Locate the cell with the specified text and output its [x, y] center coordinate. 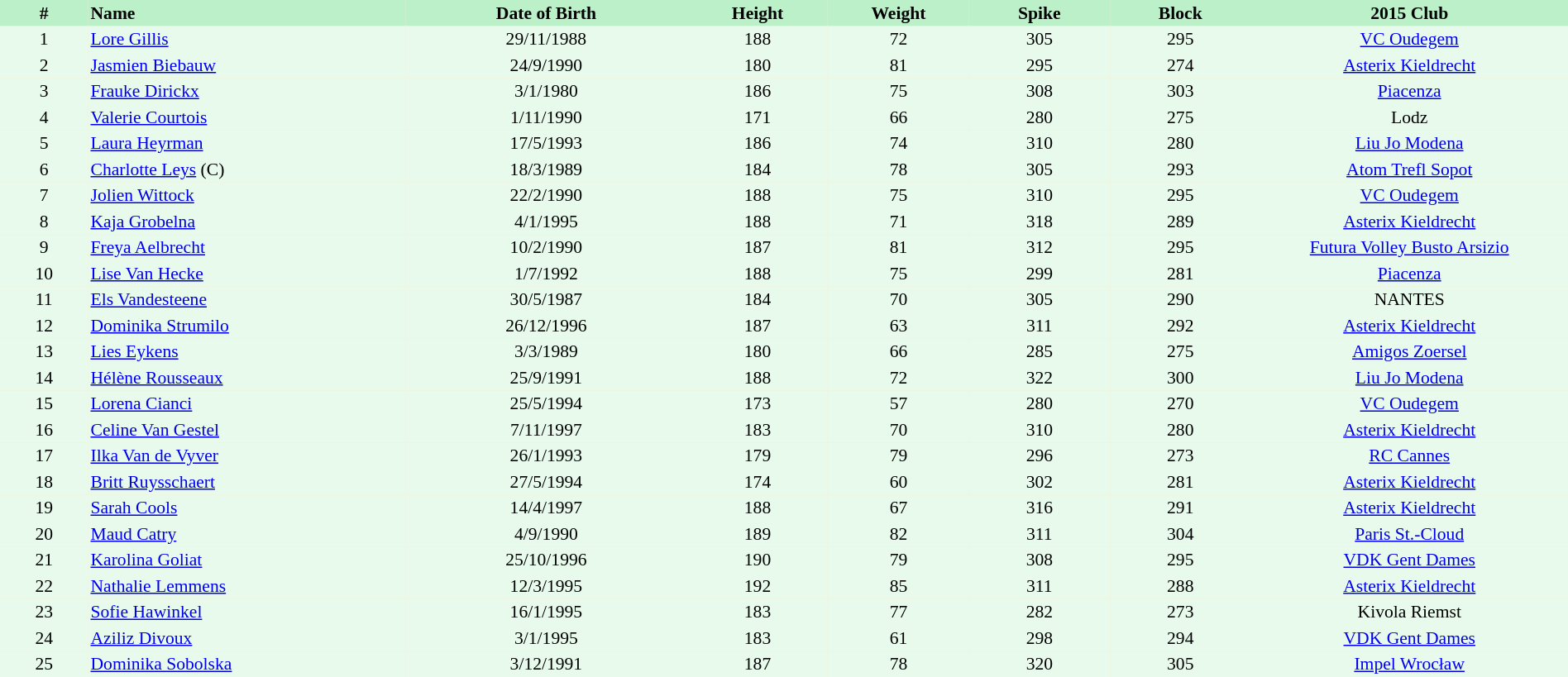
27/5/1994 [546, 482]
15 [44, 403]
17 [44, 456]
Ilka Van de Vyver [246, 456]
3/1/1980 [546, 91]
82 [898, 534]
63 [898, 326]
8 [44, 222]
# [44, 13]
293 [1180, 169]
Lise Van Hecke [246, 274]
Sarah Cools [246, 508]
299 [1040, 274]
22 [44, 586]
57 [898, 403]
288 [1180, 586]
22/2/1990 [546, 195]
Maud Catry [246, 534]
20 [44, 534]
3/3/1989 [546, 352]
Atom Trefl Sopot [1409, 169]
13 [44, 352]
26/12/1996 [546, 326]
7/11/1997 [546, 430]
74 [898, 144]
Aziliz Divoux [246, 638]
Paris St.-Cloud [1409, 534]
18/3/1989 [546, 169]
78 [898, 169]
Lore Gillis [246, 40]
Els Vandesteene [246, 299]
274 [1180, 65]
Spike [1040, 13]
12 [44, 326]
296 [1040, 456]
318 [1040, 222]
Futura Volley Busto Arsizio [1409, 248]
4/1/1995 [546, 222]
1 [44, 40]
294 [1180, 638]
7 [44, 195]
316 [1040, 508]
67 [898, 508]
Dominika Strumilo [246, 326]
85 [898, 586]
24 [44, 638]
Laura Heyrman [246, 144]
Freya Aelbrecht [246, 248]
Kivola Riemst [1409, 612]
Sofie Hawinkel [246, 612]
Height [758, 13]
14/4/1997 [546, 508]
302 [1040, 482]
179 [758, 456]
322 [1040, 378]
NANTES [1409, 299]
Valerie Courtois [246, 117]
Karolina Goliat [246, 560]
Celine Van Gestel [246, 430]
Block [1180, 13]
Amigos Zoersel [1409, 352]
25/5/1994 [546, 403]
26/1/1993 [546, 456]
189 [758, 534]
5 [44, 144]
3/1/1995 [546, 638]
30/5/1987 [546, 299]
171 [758, 117]
292 [1180, 326]
21 [44, 560]
16 [44, 430]
174 [758, 482]
16/1/1995 [546, 612]
29/11/1988 [546, 40]
17/5/1993 [546, 144]
Lodz [1409, 117]
285 [1040, 352]
303 [1180, 91]
14 [44, 378]
2 [44, 65]
190 [758, 560]
Jolien Wittock [246, 195]
19 [44, 508]
9 [44, 248]
Lorena Cianci [246, 403]
25/9/1991 [546, 378]
Kaja Grobelna [246, 222]
10 [44, 274]
11 [44, 299]
282 [1040, 612]
Name [246, 13]
Nathalie Lemmens [246, 586]
24/9/1990 [546, 65]
23 [44, 612]
3 [44, 91]
4 [44, 117]
6 [44, 169]
18 [44, 482]
291 [1180, 508]
298 [1040, 638]
312 [1040, 248]
Date of Birth [546, 13]
12/3/1995 [546, 586]
Lies Eykens [246, 352]
Hélène Rousseaux [246, 378]
25/10/1996 [546, 560]
71 [898, 222]
60 [898, 482]
192 [758, 586]
1/7/1992 [546, 274]
Weight [898, 13]
Frauke Dirickx [246, 91]
10/2/1990 [546, 248]
77 [898, 612]
Charlotte Leys (C) [246, 169]
290 [1180, 299]
270 [1180, 403]
61 [898, 638]
Jasmien Biebauw [246, 65]
173 [758, 403]
2015 Club [1409, 13]
304 [1180, 534]
4/9/1990 [546, 534]
289 [1180, 222]
RC Cannes [1409, 456]
1/11/1990 [546, 117]
300 [1180, 378]
Britt Ruysschaert [246, 482]
